Find where the given text appears and provide that cell's center as [x, y] coordinate. 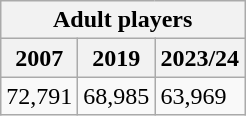
72,791 [40, 96]
2023/24 [200, 58]
2019 [116, 58]
63,969 [200, 96]
2007 [40, 58]
Adult players [123, 20]
68,985 [116, 96]
